Scan for the cell matching the given text and deliver its [x, y] coordinate at center. 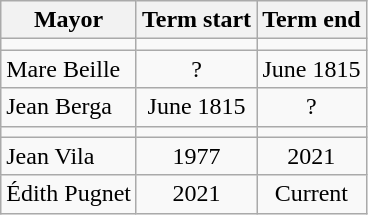
Édith Pugnet [69, 194]
Term start [196, 20]
Jean Berga [69, 107]
Mare Beille [69, 69]
Current [312, 194]
1977 [196, 156]
Term end [312, 20]
Jean Vila [69, 156]
Mayor [69, 20]
